Return the (X, Y) coordinate for the center point of the cell that contains the specified text.  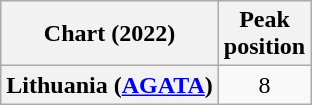
8 (264, 85)
Chart (2022) (110, 34)
Lithuania (AGATA) (110, 85)
Peakposition (264, 34)
